Find where the given text appears and provide that cell's center as [X, Y] coordinate. 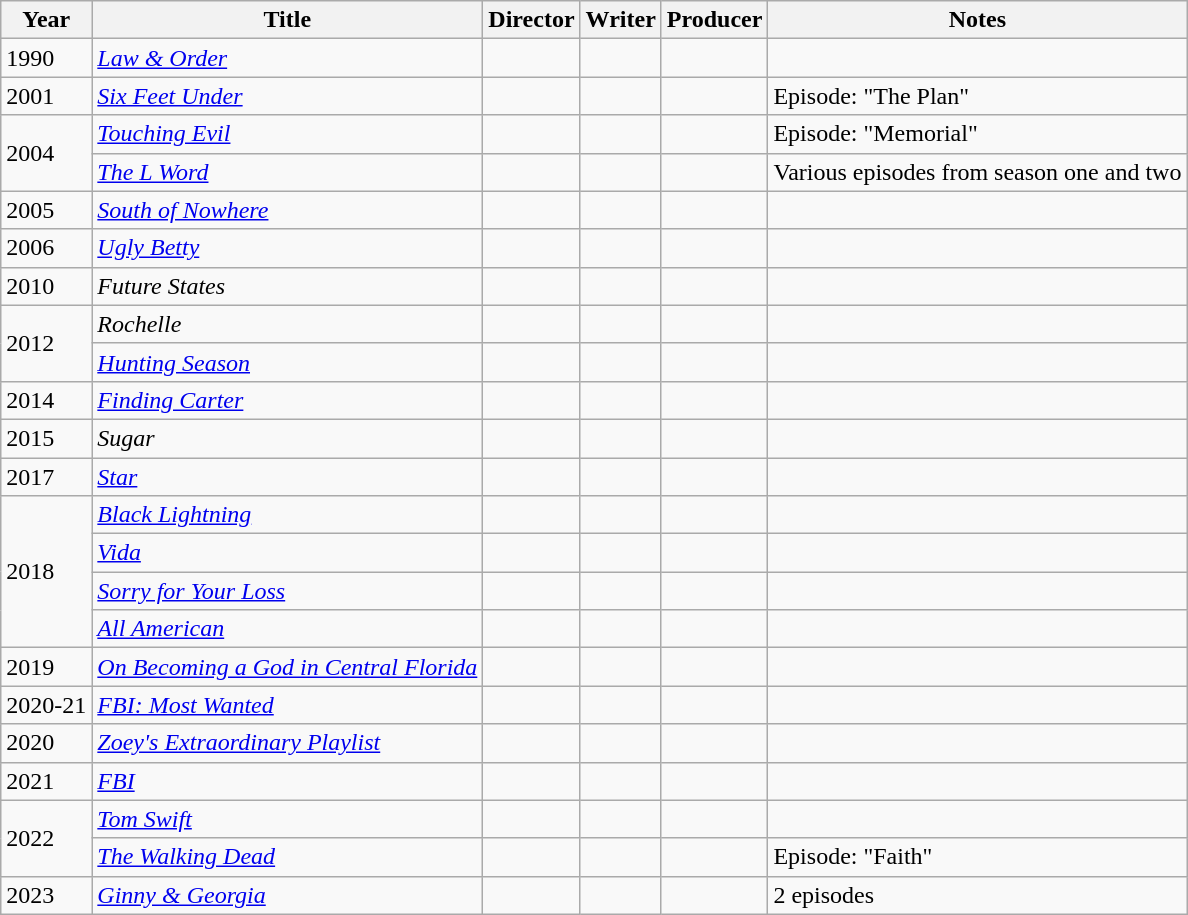
Episode: "Memorial" [978, 134]
Future States [288, 286]
2010 [46, 286]
Sugar [288, 438]
2006 [46, 248]
FBI: Most Wanted [288, 705]
Touching Evil [288, 134]
Hunting Season [288, 362]
Director [532, 20]
Star [288, 477]
Episode: "The Plan" [978, 96]
Zoey's Extraordinary Playlist [288, 743]
1990 [46, 58]
The L Word [288, 172]
All American [288, 629]
2019 [46, 667]
Title [288, 20]
Tom Swift [288, 819]
Ginny & Georgia [288, 895]
2012 [46, 343]
2023 [46, 895]
2020 [46, 743]
2015 [46, 438]
2004 [46, 153]
The Walking Dead [288, 857]
FBI [288, 781]
South of Nowhere [288, 210]
2017 [46, 477]
Rochelle [288, 324]
Ugly Betty [288, 248]
Notes [978, 20]
Law & Order [288, 58]
2005 [46, 210]
Six Feet Under [288, 96]
2014 [46, 400]
2018 [46, 572]
2020-21 [46, 705]
Finding Carter [288, 400]
2021 [46, 781]
Sorry for Your Loss [288, 591]
Producer [714, 20]
Various episodes from season one and two [978, 172]
2001 [46, 96]
Year [46, 20]
On Becoming a God in Central Florida [288, 667]
2 episodes [978, 895]
Black Lightning [288, 515]
Writer [620, 20]
2022 [46, 838]
Vida [288, 553]
Episode: "Faith" [978, 857]
